Capture the cell that displays the provided text and extract its (X, Y) central coordinate. 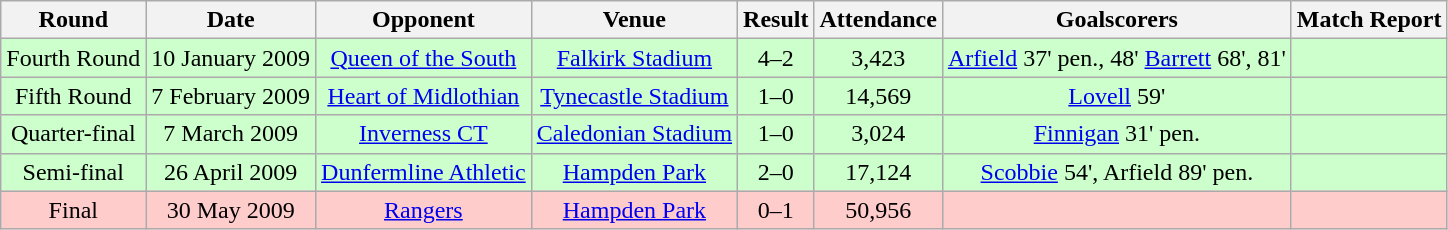
Lovell 59' (1116, 96)
Venue (634, 20)
7 February 2009 (231, 96)
Result (776, 20)
Arfield 37' pen., 48' Barrett 68', 81' (1116, 58)
Dunfermline Athletic (424, 172)
Caledonian Stadium (634, 134)
Queen of the South (424, 58)
10 January 2009 (231, 58)
50,956 (878, 210)
Rangers (424, 210)
Quarter-final (74, 134)
Fifth Round (74, 96)
Semi-final (74, 172)
3,423 (878, 58)
Fourth Round (74, 58)
2–0 (776, 172)
Attendance (878, 20)
Inverness CT (424, 134)
Scobbie 54', Arfield 89' pen. (1116, 172)
Match Report (1369, 20)
Final (74, 210)
Heart of Midlothian (424, 96)
26 April 2009 (231, 172)
Date (231, 20)
Round (74, 20)
Opponent (424, 20)
14,569 (878, 96)
30 May 2009 (231, 210)
Finnigan 31' pen. (1116, 134)
Falkirk Stadium (634, 58)
7 March 2009 (231, 134)
4–2 (776, 58)
Goalscorers (1116, 20)
Tynecastle Stadium (634, 96)
17,124 (878, 172)
3,024 (878, 134)
0–1 (776, 210)
